Pinpoint the cell where the given text exists, returning its [X, Y] midpoint coordinate. 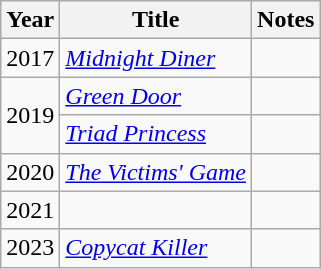
Year [30, 20]
2017 [30, 58]
Copycat Killer [156, 248]
Midnight Diner [156, 58]
Green Door [156, 96]
2021 [30, 210]
2023 [30, 248]
2020 [30, 172]
2019 [30, 115]
Title [156, 20]
Triad Princess [156, 134]
The Victims' Game [156, 172]
Notes [286, 20]
